Identify which cell holds the provided text, then report its (X, Y) central coordinate. 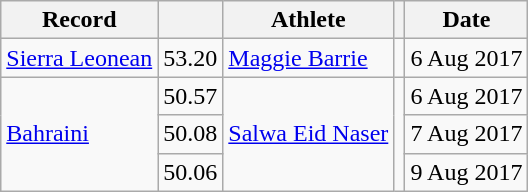
Maggie Barrie (308, 58)
50.57 (190, 96)
7 Aug 2017 (466, 134)
9 Aug 2017 (466, 172)
50.08 (190, 134)
50.06 (190, 172)
Record (80, 20)
Bahraini (80, 134)
Salwa Eid Naser (308, 134)
Date (466, 20)
Sierra Leonean (80, 58)
Athlete (308, 20)
53.20 (190, 58)
